Locate the cell with the specified text and output its (x, y) center coordinate. 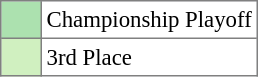
Championship Playoff (149, 20)
3rd Place (149, 57)
